Pinpoint the cell where the given text exists, returning its [x, y] midpoint coordinate. 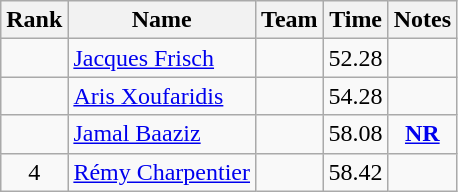
Rank [34, 20]
52.28 [356, 58]
NR [422, 134]
Notes [422, 20]
54.28 [356, 96]
Time [356, 20]
Aris Xoufaridis [162, 96]
58.08 [356, 134]
4 [34, 172]
Jacques Frisch [162, 58]
Team [290, 20]
Rémy Charpentier [162, 172]
58.42 [356, 172]
Name [162, 20]
Jamal Baaziz [162, 134]
